Return the [x, y] coordinate for the center point of the cell that contains the specified text.  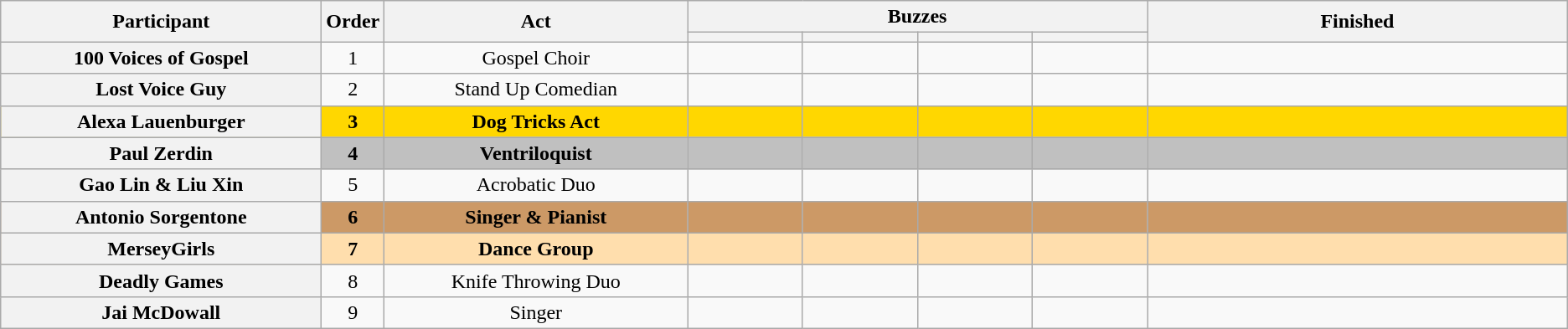
Singer & Pianist [536, 217]
6 [353, 217]
Alexa Lauenburger [161, 121]
8 [353, 280]
Participant [161, 22]
Antonio Sorgentone [161, 217]
2 [353, 90]
Paul Zerdin [161, 153]
5 [353, 185]
100 Voices of Gospel [161, 58]
Dance Group [536, 249]
Knife Throwing Duo [536, 280]
Deadly Games [161, 280]
MerseyGirls [161, 249]
Act [536, 22]
Gospel Choir [536, 58]
Stand Up Comedian [536, 90]
9 [353, 312]
Singer [536, 312]
Order [353, 22]
Ventriloquist [536, 153]
Gao Lin & Liu Xin [161, 185]
7 [353, 249]
Jai McDowall [161, 312]
3 [353, 121]
Lost Voice Guy [161, 90]
1 [353, 58]
Finished [1358, 22]
4 [353, 153]
Acrobatic Duo [536, 185]
Dog Tricks Act [536, 121]
Buzzes [918, 17]
